From the cell containing the given text, extract its center point as (x, y) coordinate. 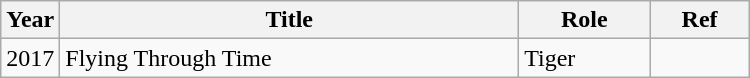
Title (290, 20)
Flying Through Time (290, 58)
Tiger (584, 58)
2017 (30, 58)
Role (584, 20)
Ref (700, 20)
Year (30, 20)
